Pinpoint the cell where the given text exists, returning its (X, Y) midpoint coordinate. 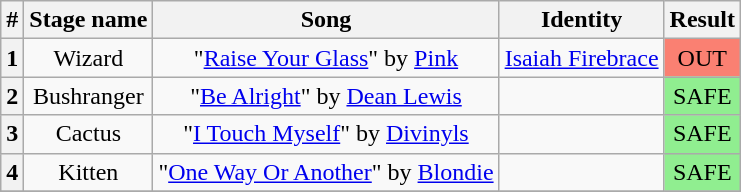
"I Touch Myself" by Divinyls (326, 134)
Kitten (88, 172)
Isaiah Firebrace (582, 58)
2 (12, 96)
"One Way Or Another" by Blondie (326, 172)
1 (12, 58)
Result (702, 20)
Song (326, 20)
Cactus (88, 134)
Bushranger (88, 96)
Identity (582, 20)
3 (12, 134)
"Raise Your Glass" by Pink (326, 58)
"Be Alright" by Dean Lewis (326, 96)
Stage name (88, 20)
# (12, 20)
Wizard (88, 58)
4 (12, 172)
OUT (702, 58)
